Return the (X, Y) coordinate for the center point of the cell that contains the specified text.  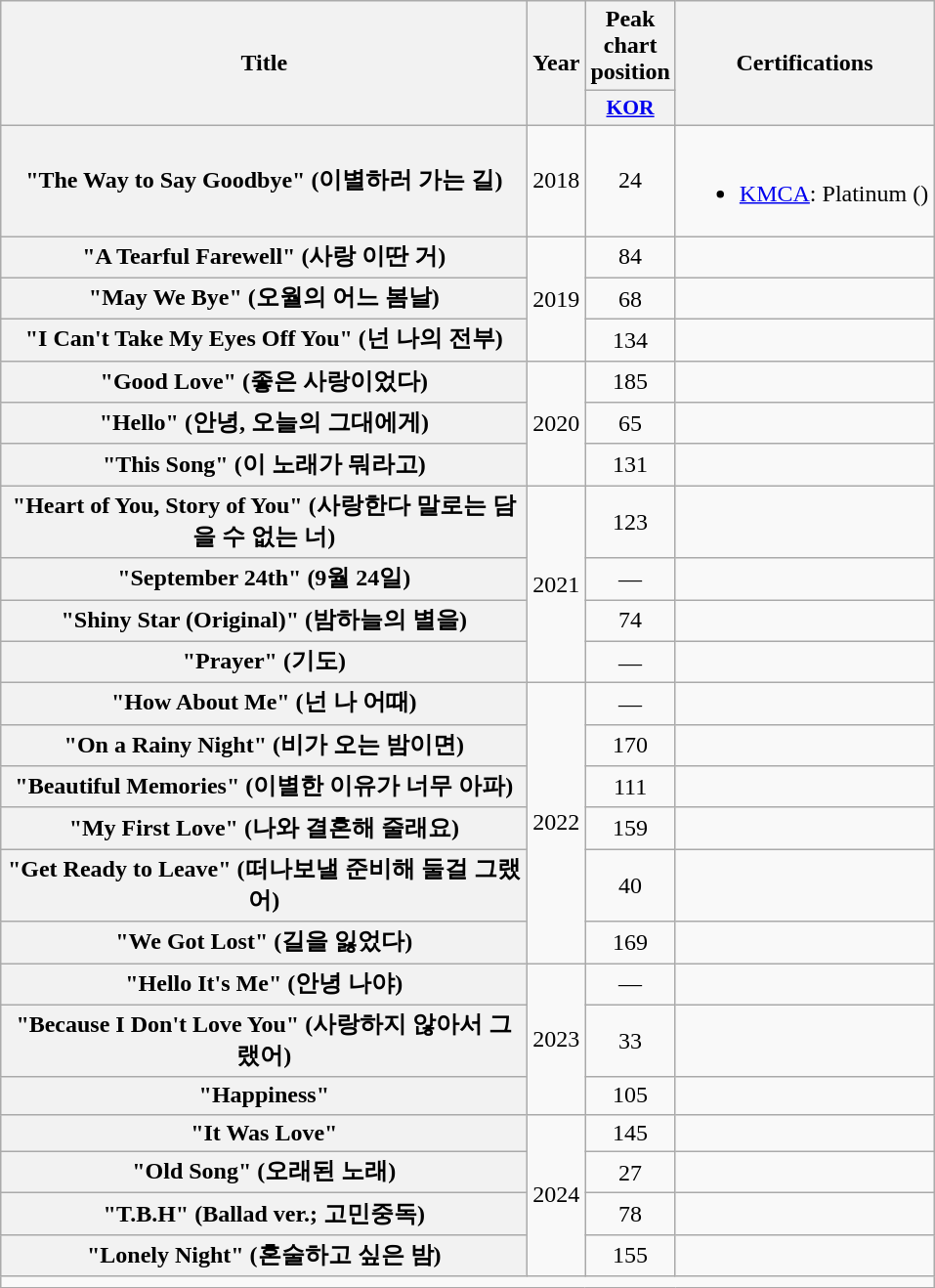
"Heart of You, Story of You" (사랑한다 말로는 담을 수 없는 너) (264, 522)
"It Was Love" (264, 1133)
"Shiny Star (Original)" (밤하늘의 별을) (264, 622)
78 (630, 1214)
"Hello" (안녕, 오늘의 그대에게) (264, 424)
134 (630, 340)
2021 (557, 584)
2022 (557, 823)
159 (630, 829)
"Happiness" (264, 1095)
105 (630, 1095)
185 (630, 381)
"Good Love" (좋은 사랑이었다) (264, 381)
145 (630, 1133)
169 (630, 942)
Peak chart position (630, 46)
123 (630, 522)
2020 (557, 423)
"A Tearful Farewell" (사랑 이딴 거) (264, 258)
KOR (630, 108)
KMCA: Platinum () (804, 180)
65 (630, 424)
"This Song" (이 노래가 뭐라고) (264, 465)
"The Way to Say Goodbye" (이별하러 가는 길) (264, 180)
"Beautiful Memories" (이별한 이유가 너무 아파) (264, 788)
"T.B.H" (Ballad ver.; 고민중독) (264, 1214)
111 (630, 788)
27 (630, 1173)
2018 (557, 180)
2023 (557, 1040)
24 (630, 180)
"My First Love" (나와 결혼해 줄래요) (264, 829)
68 (630, 299)
"Because I Don't Love You" (사랑하지 않아서 그랬어) (264, 1041)
74 (630, 622)
Year (557, 64)
"How About Me" (넌 나 어때) (264, 704)
Title (264, 64)
"Prayer" (기도) (264, 663)
"On a Rainy Night" (비가 오는 밤이면) (264, 745)
"I Can't Take My Eyes Off You" (넌 나의 전부) (264, 340)
"May We Bye" (오월의 어느 봄날) (264, 299)
"September 24th" (9월 24일) (264, 579)
155 (630, 1255)
"Lonely Night" (혼술하고 싶은 밤) (264, 1255)
"Hello It's Me" (안녕 나야) (264, 985)
"Old Song" (오래된 노래) (264, 1173)
2019 (557, 299)
84 (630, 258)
"Get Ready to Leave" (떠나보낼 준비해 둘걸 그랬어) (264, 885)
131 (630, 465)
"We Got Lost" (길을 잃었다) (264, 942)
Certifications (804, 64)
170 (630, 745)
33 (630, 1041)
2024 (557, 1195)
40 (630, 885)
